Search for the cell housing the specified text and yield its (X, Y) center coordinate. 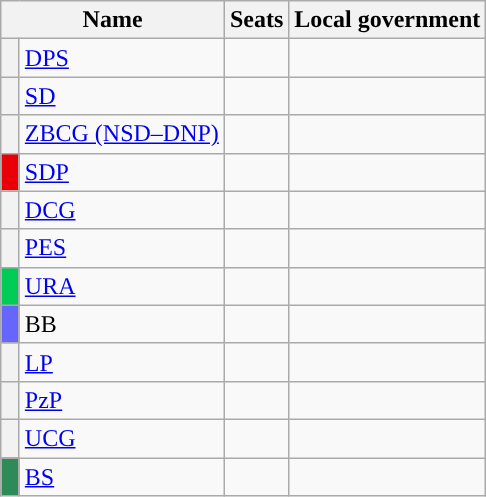
Name (113, 20)
DPS (122, 58)
ZBCG (NSD–DNP) (122, 134)
SDP (122, 172)
PzP (122, 400)
LP (122, 362)
SD (122, 96)
Seats (256, 20)
DCG (122, 210)
UCG (122, 438)
BB (122, 324)
PES (122, 248)
Local government (388, 20)
URA (122, 286)
BS (122, 477)
